Return the (x, y) coordinate for the center point of the cell that contains the specified text.  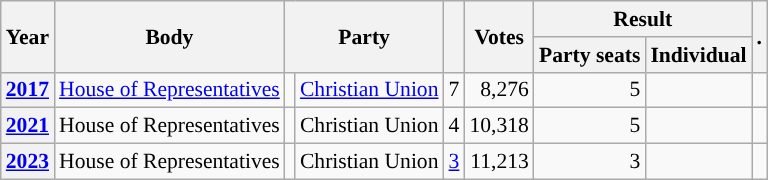
Party seats (590, 55)
2023 (28, 162)
4 (454, 126)
8,276 (498, 90)
Individual (698, 55)
7 (454, 90)
2021 (28, 126)
Votes (498, 36)
11,213 (498, 162)
. (760, 36)
10,318 (498, 126)
Party (364, 36)
2017 (28, 90)
Year (28, 36)
Body (170, 36)
Result (643, 19)
